Capture the cell that displays the provided text and extract its [x, y] central coordinate. 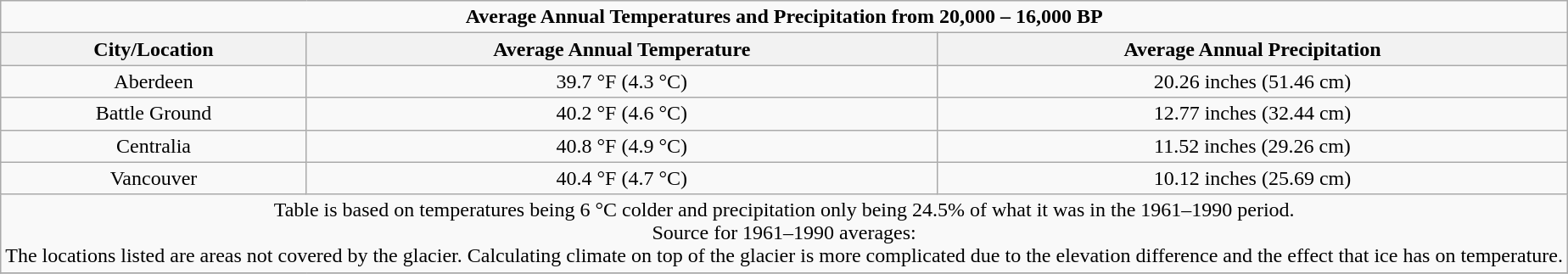
40.4 °F (4.7 °C) [621, 178]
City/Location [154, 49]
Average Annual Temperatures and Precipitation from 20,000 – 16,000 BP [784, 17]
Battle Ground [154, 114]
Average Annual Temperature [621, 49]
11.52 inches (29.26 cm) [1252, 146]
40.8 °F (4.9 °C) [621, 146]
12.77 inches (32.44 cm) [1252, 114]
20.26 inches (51.46 cm) [1252, 81]
10.12 inches (25.69 cm) [1252, 178]
Vancouver [154, 178]
Average Annual Precipitation [1252, 49]
40.2 °F (4.6 °C) [621, 114]
39.7 °F (4.3 °C) [621, 81]
Centralia [154, 146]
Aberdeen [154, 81]
